Find where the given text appears and provide that cell's center as [X, Y] coordinate. 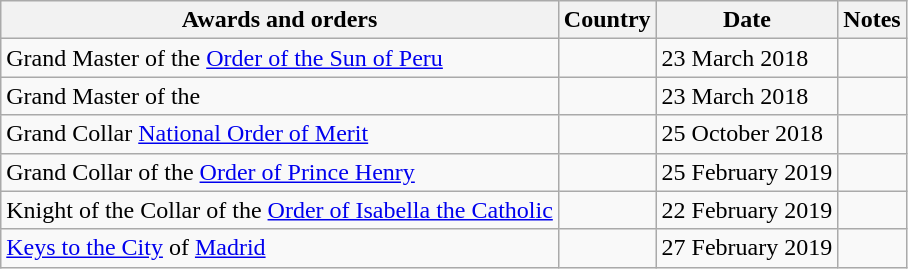
Knight of the Collar of the Order of Isabella the Catholic [280, 210]
22 February 2019 [747, 210]
Date [747, 20]
Grand Master of the Order of the Sun of Peru [280, 58]
Grand Collar National Order of Merit [280, 134]
Notes [872, 20]
Grand Collar of the Order of Prince Henry [280, 172]
Keys to the City of Madrid [280, 248]
25 February 2019 [747, 172]
Awards and orders [280, 20]
25 October 2018 [747, 134]
Country [607, 20]
Grand Master of the [280, 96]
27 February 2019 [747, 248]
